Find where the given text appears and provide that cell's center as (X, Y) coordinate. 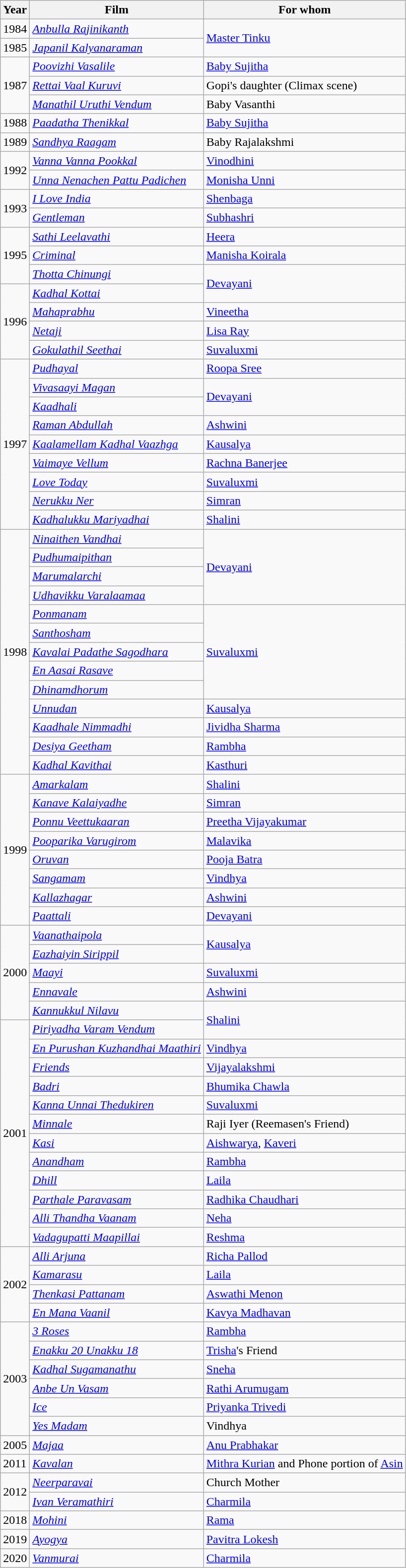
Anandham (117, 1162)
Sathi Leelavathi (117, 237)
Vivasaayi Magan (117, 387)
2001 (15, 1133)
Roopa Sree (305, 369)
Ennavale (117, 992)
Reshma (305, 1237)
Kaadhali (117, 406)
Pudhumaipithan (117, 558)
Church Mother (305, 1483)
Vaimaye Vellum (117, 463)
Manisha Koirala (305, 255)
2020 (15, 1558)
Mahaprabhu (117, 312)
Kasthuri (305, 765)
Subhashri (305, 217)
Piriyadha Varam Vendum (117, 1029)
2003 (15, 1379)
2012 (15, 1492)
1996 (15, 321)
Thotta Chinungi (117, 274)
Kasi (117, 1142)
Year (15, 10)
1988 (15, 123)
Kamarasu (117, 1275)
1993 (15, 208)
Neha (305, 1218)
Monisha Unni (305, 180)
Aishwarya, Kaveri (305, 1142)
Vaanathaipola (117, 935)
Mohini (117, 1520)
Pavitra Lokesh (305, 1539)
Thenkasi Pattanam (117, 1294)
1998 (15, 652)
1992 (15, 170)
Desiya Geetham (117, 746)
Netaji (117, 331)
Alli Thandha Vaanam (117, 1218)
Kannukkul Nilavu (117, 1010)
Jividha Sharma (305, 727)
Parthale Paravasam (117, 1199)
Enakku 20 Unakku 18 (117, 1350)
Majaa (117, 1445)
2018 (15, 1520)
En Aasai Rasave (117, 671)
1984 (15, 29)
Anbe Un Vasam (117, 1388)
Poovizhi Vasalile (117, 66)
3 Roses (117, 1331)
Yes Madam (117, 1426)
Kanna Unnai Thedukiren (117, 1105)
1987 (15, 85)
Udhavikku Varalaamaa (117, 595)
2002 (15, 1284)
For whom (305, 10)
Vinodhini (305, 161)
Film (117, 10)
Kallazhagar (117, 897)
Shenbaga (305, 198)
Nerukku Ner (117, 501)
2005 (15, 1445)
Baby Vasanthi (305, 104)
En Mana Vaanil (117, 1313)
Paattali (117, 916)
Badri (117, 1086)
Neerparavai (117, 1483)
Heera (305, 237)
Pooja Batra (305, 860)
Vijayalakshmi (305, 1067)
Raman Abdullah (117, 425)
Kadhal Sugamanathu (117, 1369)
Ponnu Veettukaaran (117, 821)
Kavya Madhavan (305, 1313)
Kaadhale Nimmadhi (117, 727)
Vanna Vanna Pookkal (117, 161)
Marumalarchi (117, 576)
Gentleman (117, 217)
Sandhya Raagam (117, 142)
Minnale (117, 1124)
Kavalai Padathe Sagodhara (117, 652)
Preetha Vijayakumar (305, 821)
Baby Rajalakshmi (305, 142)
1989 (15, 142)
Vanmurai (117, 1558)
Amarkalam (117, 784)
Radhika Chaudhari (305, 1199)
Ice (117, 1407)
Eazhaiyin Sirippil (117, 954)
Anbulla Rajinikanth (117, 29)
Rachna Banerjee (305, 463)
Kanave Kalaiyadhe (117, 803)
I Love India (117, 198)
Mithra Kurian and Phone portion of Asin (305, 1464)
Ivan Veramathiri (117, 1502)
Bhumika Chawla (305, 1086)
Vadagupatti Maapillai (117, 1237)
Alli Arjuna (117, 1256)
Kadhal Kottai (117, 293)
Kadhal Kavithai (117, 765)
Kavalan (117, 1464)
Dhinamdhorum (117, 690)
Anu Prabhakar (305, 1445)
Gopi's daughter (Climax scene) (305, 85)
Santhosham (117, 633)
1999 (15, 850)
2011 (15, 1464)
Sneha (305, 1369)
1985 (15, 48)
Richa Pallod (305, 1256)
Lisa Ray (305, 331)
Ponmanam (117, 614)
Pudhayal (117, 369)
2000 (15, 973)
1995 (15, 255)
Vineetha (305, 312)
Raji Iyer (Reemasen's Friend) (305, 1124)
Love Today (117, 482)
Dhill (117, 1181)
Japanil Kalyanaraman (117, 48)
Malavika (305, 841)
Oruvan (117, 860)
Unna Nenachen Pattu Padichen (117, 180)
Priyanka Trivedi (305, 1407)
Aswathi Menon (305, 1294)
Criminal (117, 255)
Master Tinku (305, 38)
Paadatha Thenikkal (117, 123)
Manathil Uruthi Vendum (117, 104)
Maayi (117, 973)
Kadhalukku Mariyadhai (117, 519)
1997 (15, 444)
Kaalamellam Kadhal Vaazhga (117, 444)
Friends (117, 1067)
Ninaithen Vandhai (117, 538)
Rettai Vaal Kuruvi (117, 85)
Gokulathil Seethai (117, 350)
Sangamam (117, 878)
Unnudan (117, 708)
Pooparika Varugirom (117, 841)
Rathi Arumugam (305, 1388)
Trisha's Friend (305, 1350)
Rama (305, 1520)
Ayogya (117, 1539)
2019 (15, 1539)
En Purushan Kuzhandhai Maathiri (117, 1048)
